Find where the given text appears and provide that cell's center as (x, y) coordinate. 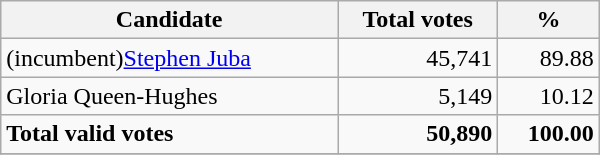
Total votes (418, 20)
Total valid votes (170, 134)
% (549, 20)
Candidate (170, 20)
45,741 (418, 58)
(incumbent)Stephen Juba (170, 58)
10.12 (549, 96)
5,149 (418, 96)
50,890 (418, 134)
Gloria Queen-Hughes (170, 96)
89.88 (549, 58)
100.00 (549, 134)
